For the text-containing cell, return its midpoint in [x, y] coordinate format. 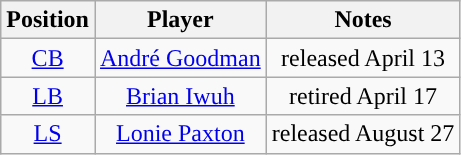
André Goodman [180, 58]
Brian Iwuh [180, 96]
retired April 17 [363, 96]
Position [48, 20]
released April 13 [363, 58]
Lonie Paxton [180, 134]
Notes [363, 20]
Player [180, 20]
LB [48, 96]
released August 27 [363, 134]
CB [48, 58]
LS [48, 134]
